Scan for the cell matching the given text and deliver its (X, Y) coordinate at center. 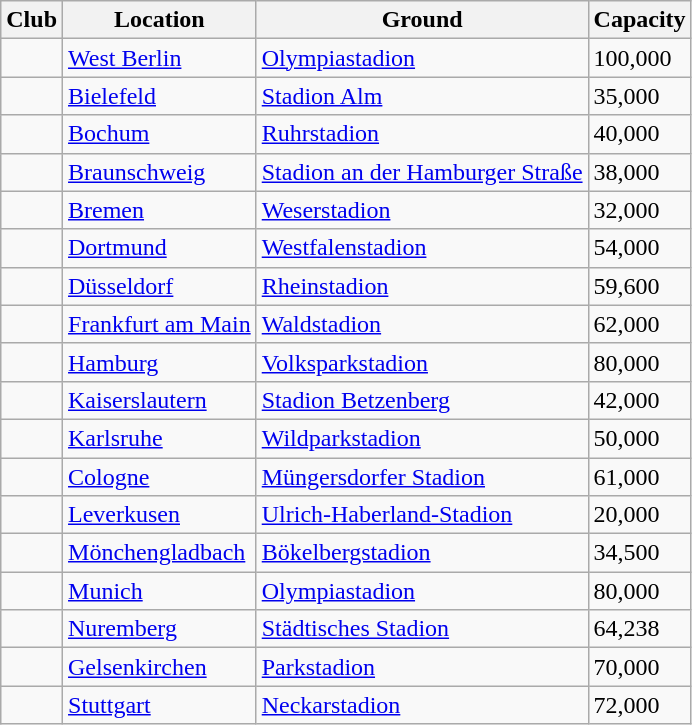
38,000 (640, 172)
Bökelbergstadion (422, 553)
70,000 (640, 667)
Ground (422, 20)
Stuttgart (160, 705)
35,000 (640, 96)
Ruhrstadion (422, 134)
Waldstadion (422, 324)
40,000 (640, 134)
Club (32, 20)
Neckarstadion (422, 705)
59,600 (640, 286)
Location (160, 20)
Braunschweig (160, 172)
Stadion Alm (422, 96)
100,000 (640, 58)
Cologne (160, 477)
Hamburg (160, 362)
Weserstadion (422, 210)
20,000 (640, 515)
Bochum (160, 134)
Dortmund (160, 248)
62,000 (640, 324)
Wildparkstadion (422, 438)
34,500 (640, 553)
Rheinstadion (422, 286)
Müngersdorfer Stadion (422, 477)
Mönchengladbach (160, 553)
Munich (160, 591)
Frankfurt am Main (160, 324)
Nuremberg (160, 629)
Capacity (640, 20)
Bielefeld (160, 96)
61,000 (640, 477)
Volksparkstadion (422, 362)
72,000 (640, 705)
Gelsenkirchen (160, 667)
Städtisches Stadion (422, 629)
54,000 (640, 248)
64,238 (640, 629)
Westfalenstadion (422, 248)
42,000 (640, 400)
West Berlin (160, 58)
Parkstadion (422, 667)
Stadion an der Hamburger Straße (422, 172)
Ulrich-Haberland-Stadion (422, 515)
Stadion Betzenberg (422, 400)
Kaiserslautern (160, 400)
Leverkusen (160, 515)
Düsseldorf (160, 286)
Bremen (160, 210)
50,000 (640, 438)
Karlsruhe (160, 438)
32,000 (640, 210)
